Extract the [x, y] coordinate from the center of the cell holding the provided text.  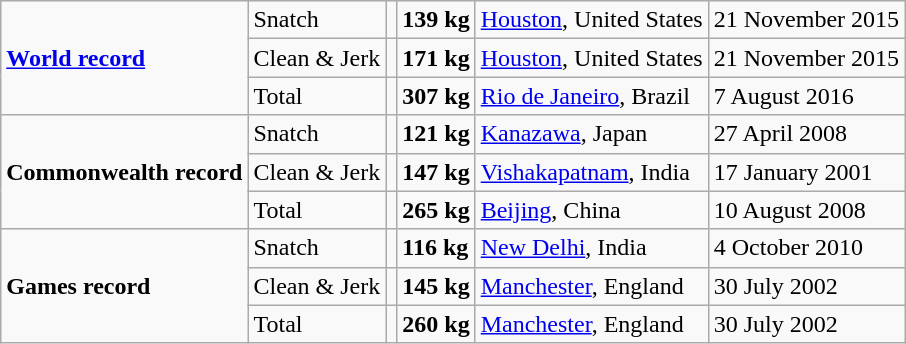
New Delhi, India [592, 248]
145 kg [436, 286]
307 kg [436, 96]
10 August 2008 [806, 210]
Vishakapatnam, India [592, 172]
121 kg [436, 134]
171 kg [436, 58]
27 April 2008 [806, 134]
139 kg [436, 20]
147 kg [436, 172]
Rio de Janeiro, Brazil [592, 96]
Beijing, China [592, 210]
7 August 2016 [806, 96]
World record [124, 58]
Commonwealth record [124, 172]
116 kg [436, 248]
17 January 2001 [806, 172]
Kanazawa, Japan [592, 134]
265 kg [436, 210]
260 kg [436, 324]
4 October 2010 [806, 248]
Games record [124, 286]
